Return [X, Y] of the center of cell containing provided text 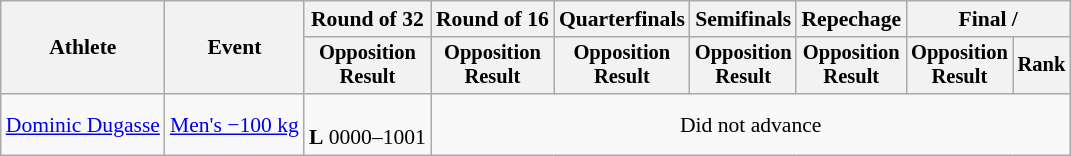
Quarterfinals [622, 19]
L 0000–1001 [368, 124]
Final / [988, 19]
Did not advance [750, 124]
Athlete [83, 48]
Round of 32 [368, 19]
Rank [1042, 66]
Men's −100 kg [234, 124]
Semifinals [744, 19]
Round of 16 [492, 19]
Repechage [851, 19]
Event [234, 48]
Dominic Dugasse [83, 124]
